Pinpoint the cell where the given text exists, returning its (x, y) midpoint coordinate. 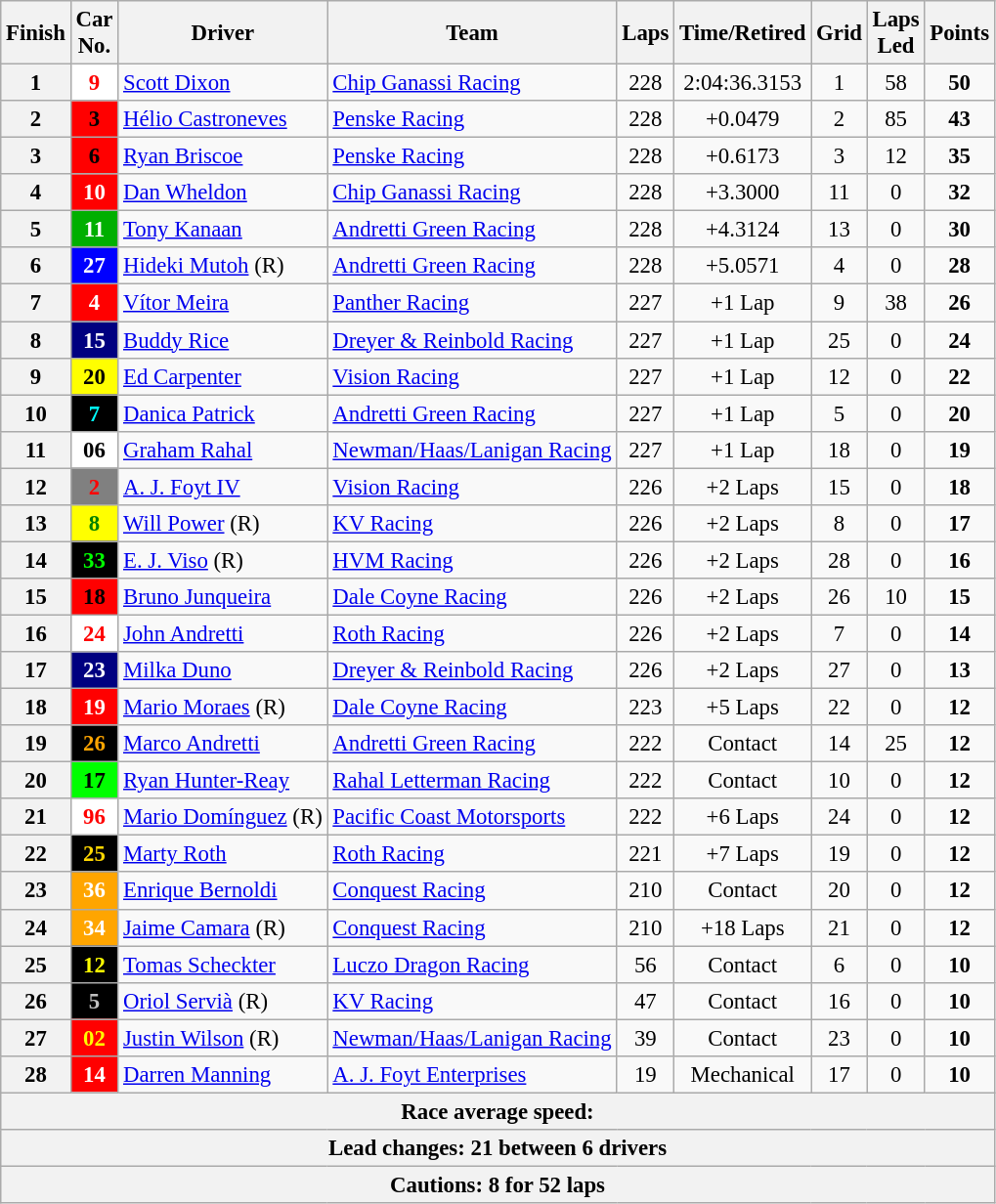
Panther Racing (472, 303)
Tony Kanaan (223, 230)
Enrique Bernoldi (223, 891)
Grid (839, 33)
Hélio Castroneves (223, 119)
Vítor Meira (223, 303)
2:04:36.3153 (743, 83)
85 (895, 119)
47 (645, 1001)
43 (960, 119)
Buddy Rice (223, 340)
Will Power (R) (223, 524)
38 (895, 303)
HVM Racing (472, 560)
Cautions: 8 for 52 laps (498, 1184)
Justin Wilson (R) (223, 1038)
Lead changes: 21 between 6 drivers (498, 1148)
+0.0479 (743, 119)
+6 Laps (743, 817)
Luczo Dragon Racing (472, 965)
Mario Domínguez (R) (223, 817)
Pacific Coast Motorsports (472, 817)
Danica Patrick (223, 413)
32 (960, 193)
E. J. Viso (R) (223, 560)
36 (94, 891)
50 (960, 83)
CarNo. (94, 33)
96 (94, 817)
02 (94, 1038)
Marty Roth (223, 854)
Time/Retired (743, 33)
Rahal Letterman Racing (472, 781)
58 (895, 83)
+18 Laps (743, 927)
Mechanical (743, 1075)
Scott Dixon (223, 83)
221 (645, 854)
223 (645, 708)
+5.0571 (743, 267)
A. J. Foyt IV (223, 487)
30 (960, 230)
+5 Laps (743, 708)
Laps (645, 33)
35 (960, 156)
Ed Carpenter (223, 376)
Oriol Servià (R) (223, 1001)
39 (645, 1038)
+4.3124 (743, 230)
LapsLed (895, 33)
Team (472, 33)
A. J. Foyt Enterprises (472, 1075)
Finish (35, 33)
+7 Laps (743, 854)
Darren Manning (223, 1075)
Marco Andretti (223, 744)
Race average speed: (498, 1111)
+3.3000 (743, 193)
06 (94, 450)
Graham Rahal (223, 450)
56 (645, 965)
Points (960, 33)
Milka Duno (223, 670)
Bruno Junqueira (223, 597)
33 (94, 560)
Mario Moraes (R) (223, 708)
+0.6173 (743, 156)
Hideki Mutoh (R) (223, 267)
John Andretti (223, 633)
Dan Wheldon (223, 193)
Jaime Camara (R) (223, 927)
Driver (223, 33)
34 (94, 927)
Ryan Briscoe (223, 156)
Ryan Hunter-Reay (223, 781)
Tomas Scheckter (223, 965)
